Search for the cell housing the specified text and yield its (x, y) center coordinate. 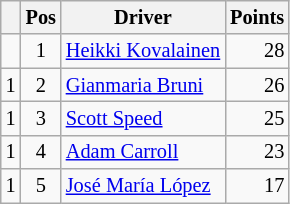
Gianmaria Bruni (143, 85)
26 (257, 85)
José María López (143, 186)
25 (257, 118)
28 (257, 51)
17 (257, 186)
23 (257, 152)
4 (41, 152)
2 (41, 85)
Heikki Kovalainen (143, 51)
5 (41, 186)
Adam Carroll (143, 152)
Scott Speed (143, 118)
3 (41, 118)
Points (257, 17)
Pos (41, 17)
Driver (143, 17)
